Scan for the cell matching the given text and deliver its [x, y] coordinate at center. 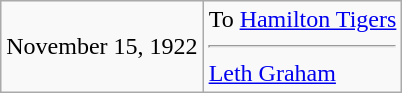
November 15, 1922 [102, 47]
To Hamilton TigersLeth Graham [302, 47]
